Output the [x, y] coordinate of the center of the cell containing the given text.  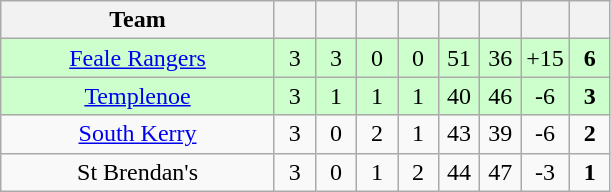
39 [500, 134]
6 [590, 58]
44 [460, 172]
South Kerry [138, 134]
Feale Rangers [138, 58]
51 [460, 58]
St Brendan's [138, 172]
43 [460, 134]
+15 [546, 58]
-3 [546, 172]
Templenoe [138, 96]
Team [138, 20]
47 [500, 172]
46 [500, 96]
40 [460, 96]
36 [500, 58]
